Return the [x, y] coordinate for the center point of the cell that contains the specified text.  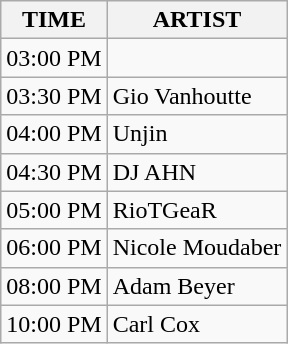
04:30 PM [54, 172]
Adam Beyer [197, 286]
Unjin [197, 134]
03:30 PM [54, 96]
06:00 PM [54, 248]
08:00 PM [54, 286]
Carl Cox [197, 324]
RioTGeaR [197, 210]
ARTIST [197, 20]
04:00 PM [54, 134]
10:00 PM [54, 324]
TIME [54, 20]
Nicole Moudaber [197, 248]
DJ AHN [197, 172]
03:00 PM [54, 58]
Gio Vanhoutte [197, 96]
05:00 PM [54, 210]
